Scan for the cell matching the given text and deliver its (x, y) coordinate at center. 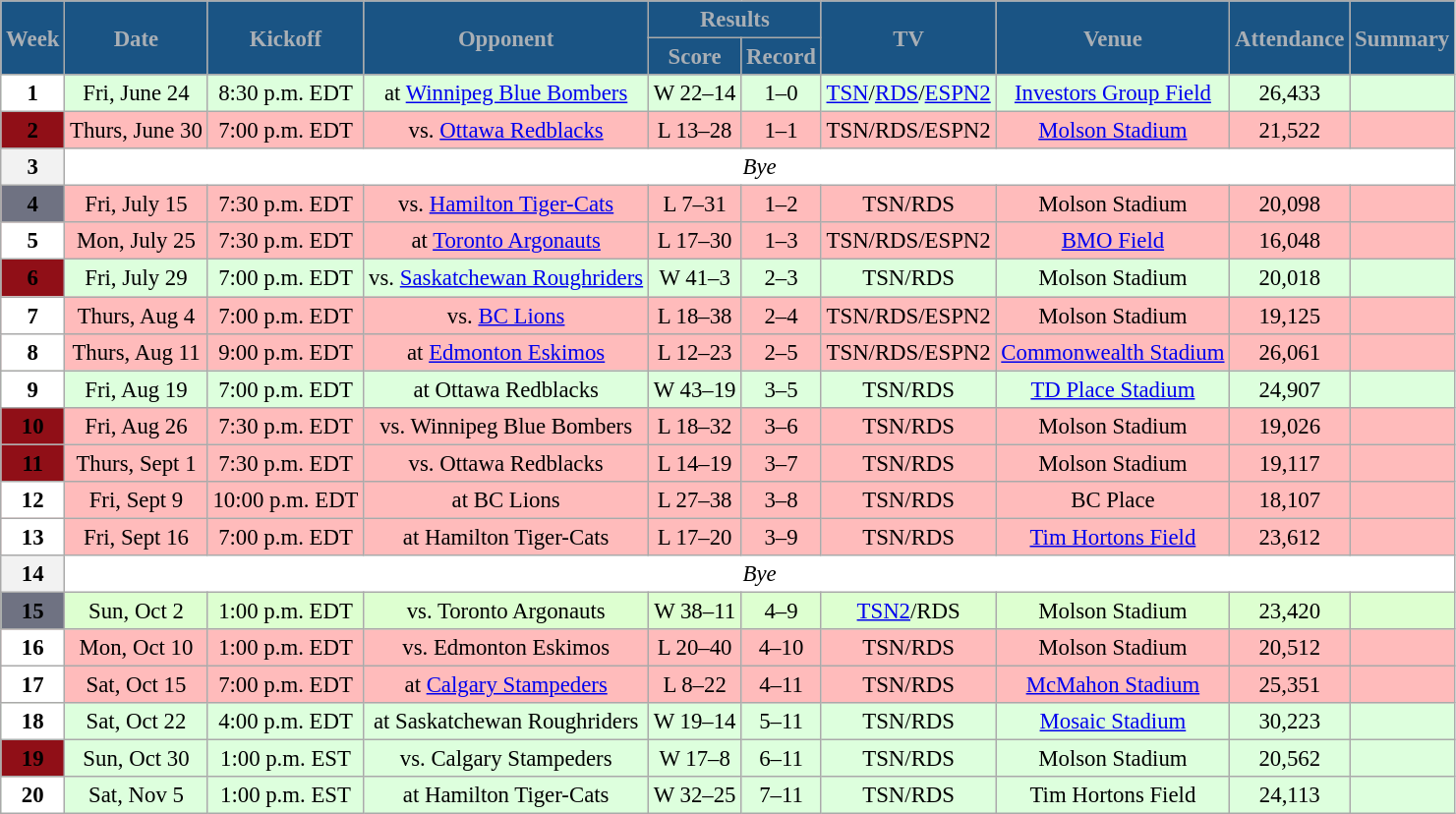
6–11 (781, 759)
2–5 (781, 352)
2 (33, 131)
Sat, Oct 15 (136, 685)
4 (33, 204)
Venue (1113, 37)
20,098 (1290, 204)
16,048 (1290, 241)
25,351 (1290, 685)
W 41–3 (694, 278)
24,113 (1290, 795)
vs. Hamilton Tiger-Cats (506, 204)
15 (33, 610)
TV (908, 37)
Commonwealth Stadium (1113, 352)
Thurs, Aug 4 (136, 316)
6 (33, 278)
18 (33, 722)
Summary (1402, 37)
vs. Winnipeg Blue Bombers (506, 426)
5 (33, 241)
Mosaic Stadium (1113, 722)
11 (33, 463)
Sun, Oct 30 (136, 759)
Fri, Aug 19 (136, 389)
26,061 (1290, 352)
L 17–30 (694, 241)
at Saskatchewan Roughriders (506, 722)
19 (33, 759)
Results (734, 20)
10 (33, 426)
Mon, Oct 10 (136, 648)
W 38–11 (694, 610)
L 13–28 (694, 131)
3–7 (781, 463)
Fri, Aug 26 (136, 426)
3–9 (781, 537)
W 22–14 (694, 93)
Record (781, 57)
L 8–22 (694, 685)
L 12–23 (694, 352)
Date (136, 37)
20,512 (1290, 648)
W 43–19 (694, 389)
19,125 (1290, 316)
20 (33, 795)
W 19–14 (694, 722)
TSN2/RDS (908, 610)
Week (33, 37)
8 (33, 352)
at Toronto Argonauts (506, 241)
W 32–25 (694, 795)
1–3 (781, 241)
BMO Field (1113, 241)
18,107 (1290, 500)
L 18–38 (694, 316)
Fri, July 15 (136, 204)
5–11 (781, 722)
at Ottawa Redblacks (506, 389)
21,522 (1290, 131)
L 27–38 (694, 500)
BC Place (1113, 500)
vs. Edmonton Eskimos (506, 648)
3 (33, 167)
4–10 (781, 648)
L 20–40 (694, 648)
16 (33, 648)
L 18–32 (694, 426)
7 (33, 316)
Sun, Oct 2 (136, 610)
Fri, Sept 16 (136, 537)
24,907 (1290, 389)
4–9 (781, 610)
3–6 (781, 426)
vs. Toronto Argonauts (506, 610)
Thurs, Sept 1 (136, 463)
1 (33, 93)
at Edmonton Eskimos (506, 352)
1–2 (781, 204)
4–11 (781, 685)
Kickoff (285, 37)
Fri, June 24 (136, 93)
Thurs, June 30 (136, 131)
L 14–19 (694, 463)
Thurs, Aug 11 (136, 352)
Attendance (1290, 37)
2–3 (781, 278)
L 17–20 (694, 537)
Opponent (506, 37)
3–8 (781, 500)
20,018 (1290, 278)
7–11 (781, 795)
17 (33, 685)
1–0 (781, 93)
10:00 p.m. EDT (285, 500)
12 (33, 500)
1–1 (781, 131)
W 17–8 (694, 759)
at Calgary Stampeders (506, 685)
vs. Saskatchewan Roughriders (506, 278)
3–5 (781, 389)
vs. BC Lions (506, 316)
2–4 (781, 316)
23,612 (1290, 537)
23,420 (1290, 610)
9 (33, 389)
14 (33, 574)
Investors Group Field (1113, 93)
vs. Calgary Stampeders (506, 759)
Fri, July 29 (136, 278)
TD Place Stadium (1113, 389)
8:30 p.m. EDT (285, 93)
20,562 (1290, 759)
Sat, Nov 5 (136, 795)
L 7–31 (694, 204)
at Winnipeg Blue Bombers (506, 93)
13 (33, 537)
Mon, July 25 (136, 241)
Fri, Sept 9 (136, 500)
Sat, Oct 22 (136, 722)
19,117 (1290, 463)
19,026 (1290, 426)
Score (694, 57)
4:00 p.m. EDT (285, 722)
McMahon Stadium (1113, 685)
9:00 p.m. EDT (285, 352)
26,433 (1290, 93)
30,223 (1290, 722)
at BC Lions (506, 500)
